For the text-containing cell, return its midpoint in [X, Y] coordinate format. 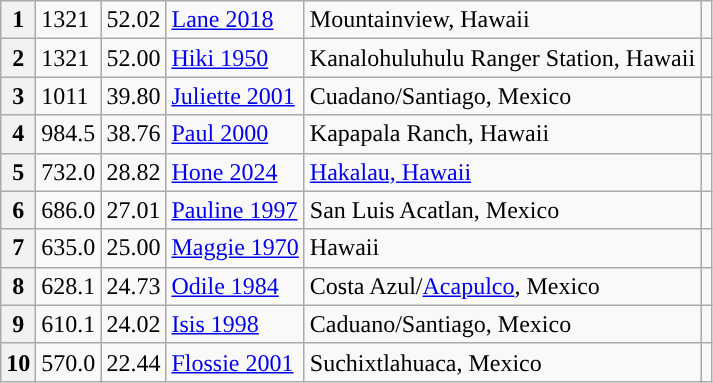
22.44 [134, 362]
610.1 [68, 324]
9 [18, 324]
39.80 [134, 96]
Mountainview, Hawaii [502, 20]
686.0 [68, 210]
Flossie 2001 [235, 362]
27.01 [134, 210]
1011 [68, 96]
Isis 1998 [235, 324]
28.82 [134, 172]
Hone 2024 [235, 172]
5 [18, 172]
Hiki 1950 [235, 58]
635.0 [68, 248]
Hawaii [502, 248]
7 [18, 248]
4 [18, 134]
3 [18, 96]
570.0 [68, 362]
732.0 [68, 172]
1 [18, 20]
Odile 1984 [235, 286]
Kapapala Ranch, Hawaii [502, 134]
52.02 [134, 20]
Suchixtlahuaca, Mexico [502, 362]
Costa Azul/Acapulco, Mexico [502, 286]
628.1 [68, 286]
Cuadano/Santiago, Mexico [502, 96]
San Luis Acatlan, Mexico [502, 210]
Maggie 1970 [235, 248]
24.73 [134, 286]
8 [18, 286]
Caduano/Santiago, Mexico [502, 324]
Hakalau, Hawaii [502, 172]
984.5 [68, 134]
Paul 2000 [235, 134]
38.76 [134, 134]
Pauline 1997 [235, 210]
Juliette 2001 [235, 96]
2 [18, 58]
Lane 2018 [235, 20]
24.02 [134, 324]
25.00 [134, 248]
52.00 [134, 58]
10 [18, 362]
Kanalohuluhulu Ranger Station, Hawaii [502, 58]
6 [18, 210]
